From the cell containing the given text, extract its center point as (x, y) coordinate. 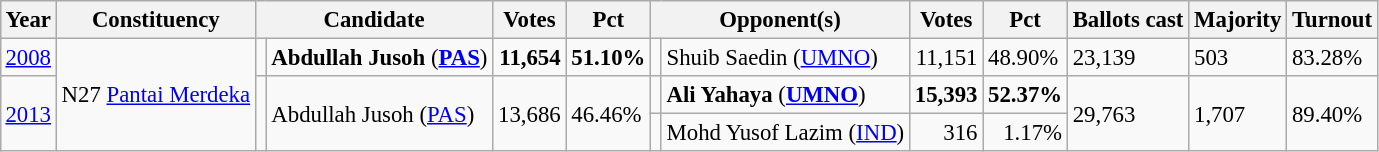
N27 Pantai Merdeka (156, 94)
503 (1238, 57)
Year (28, 20)
Candidate (374, 20)
2013 (28, 114)
Mohd Yusof Lazim (IND) (785, 133)
46.46% (608, 114)
Ballots cast (1128, 20)
52.37% (1026, 95)
Shuib Saedin (UMNO) (785, 57)
316 (946, 133)
29,763 (1128, 114)
89.40% (1332, 114)
11,654 (530, 57)
13,686 (530, 114)
1.17% (1026, 133)
2008 (28, 57)
23,139 (1128, 57)
51.10% (608, 57)
48.90% (1026, 57)
Constituency (156, 20)
Opponent(s) (780, 20)
83.28% (1332, 57)
11,151 (946, 57)
Majority (1238, 20)
Turnout (1332, 20)
15,393 (946, 95)
1,707 (1238, 114)
Ali Yahaya (UMNO) (785, 95)
